Find where the given text appears and provide that cell's center as [X, Y] coordinate. 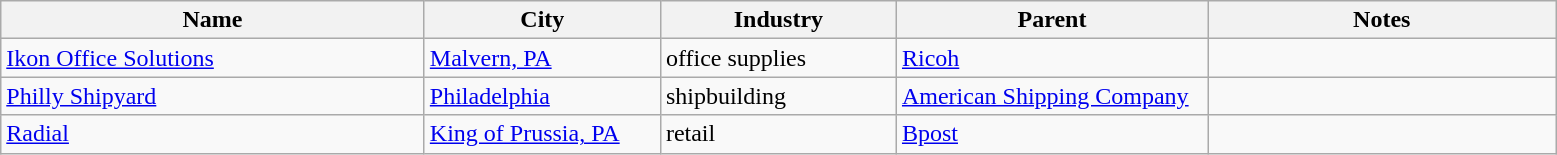
Parent [1052, 20]
Radial [213, 134]
Philadelphia [542, 96]
office supplies [778, 58]
shipbuilding [778, 96]
City [542, 20]
Industry [778, 20]
Notes [1382, 20]
Ikon Office Solutions [213, 58]
Name [213, 20]
Ricoh [1052, 58]
Bpost [1052, 134]
American Shipping Company [1052, 96]
King of Prussia, PA [542, 134]
Philly Shipyard [213, 96]
retail [778, 134]
Malvern, PA [542, 58]
